Return the [x, y] coordinate for the center point of the cell that contains the specified text.  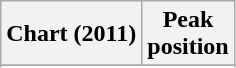
Peak position [188, 34]
Chart (2011) [72, 34]
